Provide the (X, Y) coordinate of the cell's center where the given text is located.  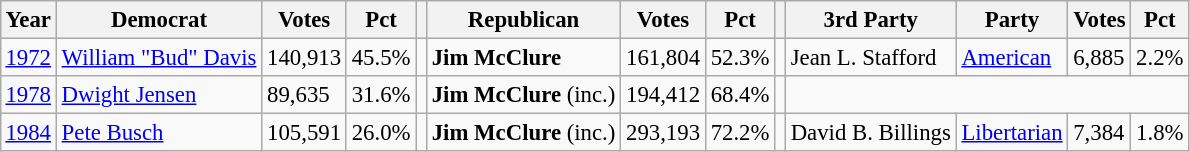
3rd Party (870, 20)
1.8% (1160, 133)
Republican (523, 20)
William "Bud" Davis (158, 57)
105,591 (304, 133)
Democrat (158, 20)
1984 (28, 133)
Jean L. Stafford (870, 57)
1978 (28, 95)
26.0% (380, 133)
Dwight Jensen (158, 95)
Jim McClure (523, 57)
7,384 (1100, 133)
American (1012, 57)
Libertarian (1012, 133)
David B. Billings (870, 133)
6,885 (1100, 57)
140,913 (304, 57)
31.6% (380, 95)
89,635 (304, 95)
Year (28, 20)
52.3% (740, 57)
194,412 (664, 95)
45.5% (380, 57)
72.2% (740, 133)
68.4% (740, 95)
1972 (28, 57)
2.2% (1160, 57)
293,193 (664, 133)
Party (1012, 20)
161,804 (664, 57)
Pete Busch (158, 133)
